Scan for the cell matching the given text and deliver its (x, y) coordinate at center. 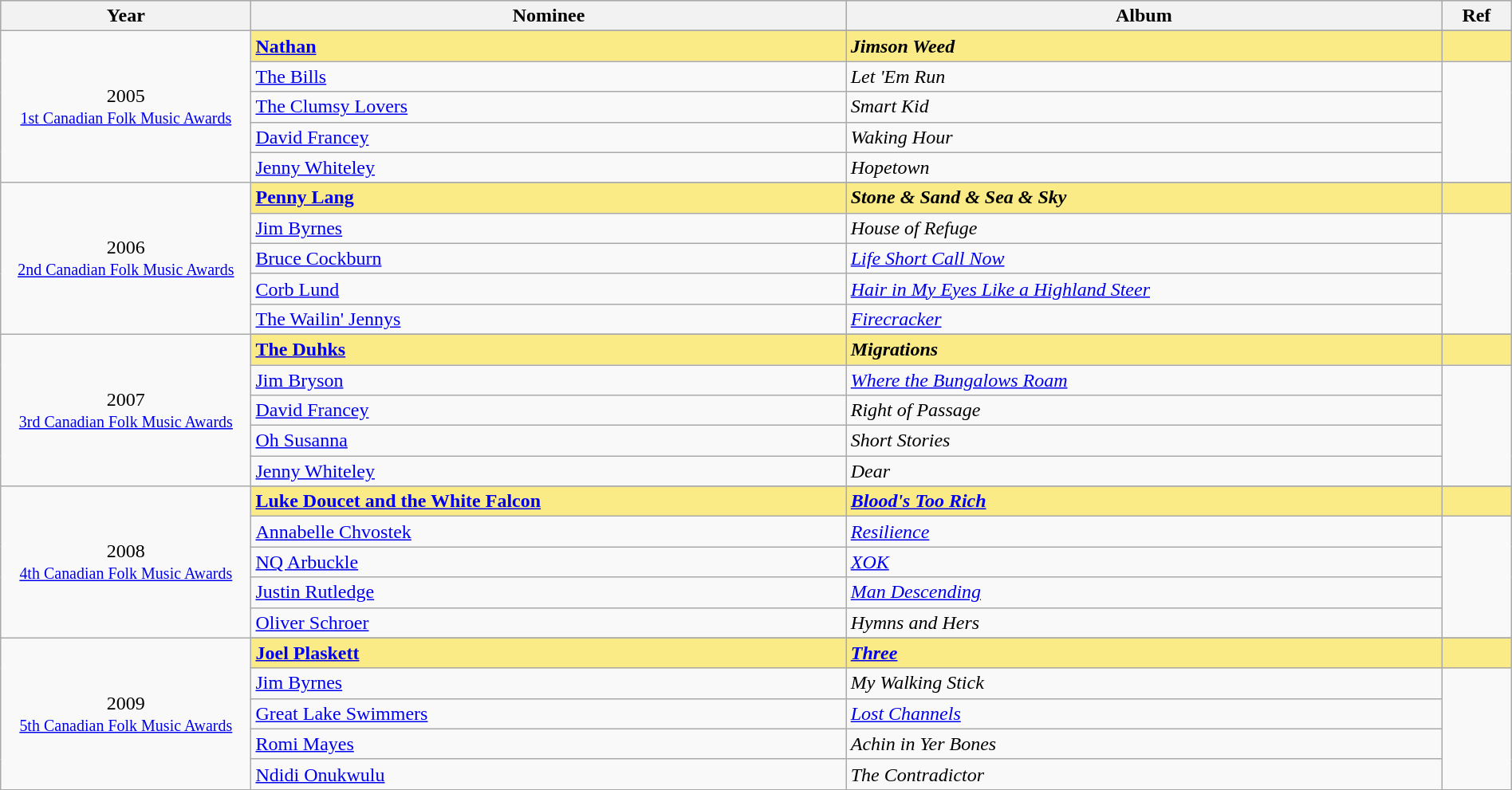
The Clumsy Lovers (549, 107)
Smart Kid (1144, 107)
Corb Lund (549, 289)
Where the Bungalows Roam (1144, 380)
Migrations (1144, 349)
Waking Hour (1144, 137)
Bruce Cockburn (549, 258)
Oliver Schroer (549, 623)
Oh Susanna (549, 441)
2006 2nd Canadian Folk Music Awards (126, 258)
Dear (1144, 471)
Nathan (549, 46)
Romi Mayes (549, 744)
Life Short Call Now (1144, 258)
Hymns and Hers (1144, 623)
Right of Passage (1144, 411)
The Wailin' Jennys (549, 319)
Ndidi Onukwulu (549, 774)
House of Refuge (1144, 228)
Short Stories (1144, 441)
NQ Arbuckle (549, 562)
Joel Plaskett (549, 653)
Luke Doucet and the White Falcon (549, 501)
Jimson Weed (1144, 46)
The Bills (549, 77)
Ref (1477, 16)
Album (1144, 16)
Hopetown (1144, 167)
Let 'Em Run (1144, 77)
XOK (1144, 562)
Jim Bryson (549, 380)
The Duhks (549, 349)
Nominee (549, 16)
The Contradictor (1144, 774)
Firecracker (1144, 319)
2009 5th Canadian Folk Music Awards (126, 713)
2005 1st Canadian Folk Music Awards (126, 107)
My Walking Stick (1144, 683)
Achin in Yer Bones (1144, 744)
Annabelle Chvostek (549, 532)
Blood's Too Rich (1144, 501)
Resilience (1144, 532)
2007 3rd Canadian Folk Music Awards (126, 410)
2008 4th Canadian Folk Music Awards (126, 562)
Hair in My Eyes Like a Highland Steer (1144, 289)
Man Descending (1144, 592)
Penny Lang (549, 198)
Great Lake Swimmers (549, 713)
Justin Rutledge (549, 592)
Lost Channels (1144, 713)
Three (1144, 653)
Year (126, 16)
Stone & Sand & Sea & Sky (1144, 198)
